Pinpoint the cell where the given text exists, returning its [x, y] midpoint coordinate. 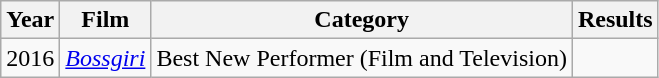
Results [615, 20]
Film [106, 20]
Best New Performer (Film and Television) [362, 58]
Year [30, 20]
2016 [30, 58]
Bossgiri [106, 58]
Category [362, 20]
